Capture the cell that displays the provided text and extract its [X, Y] central coordinate. 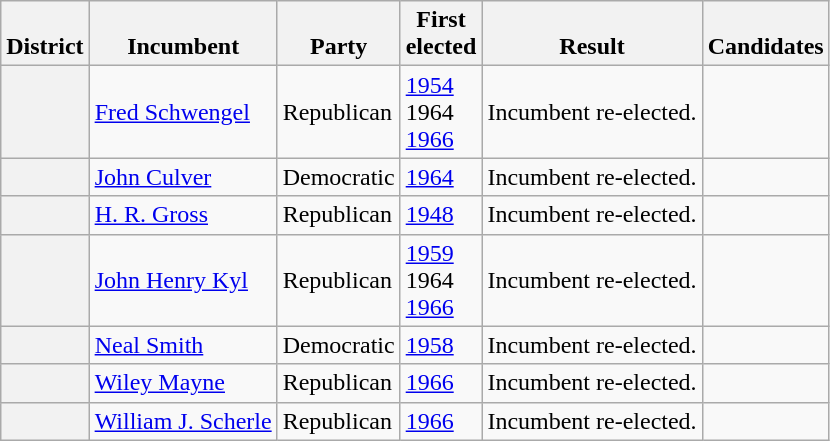
Party [338, 34]
Incumbent [183, 34]
1958 [441, 345]
Wiley Mayne [183, 383]
1964 [441, 177]
Neal Smith [183, 345]
John Culver [183, 177]
John Henry Kyl [183, 280]
1959 1964 1966 [441, 280]
H. R. Gross [183, 215]
Firstelected [441, 34]
1948 [441, 215]
Fred Schwengel [183, 112]
William J. Scherle [183, 421]
Result [592, 34]
19541964 1966 [441, 112]
Candidates [766, 34]
District [45, 34]
